Provide the [X, Y] coordinate of the cell's center where the given text is located.  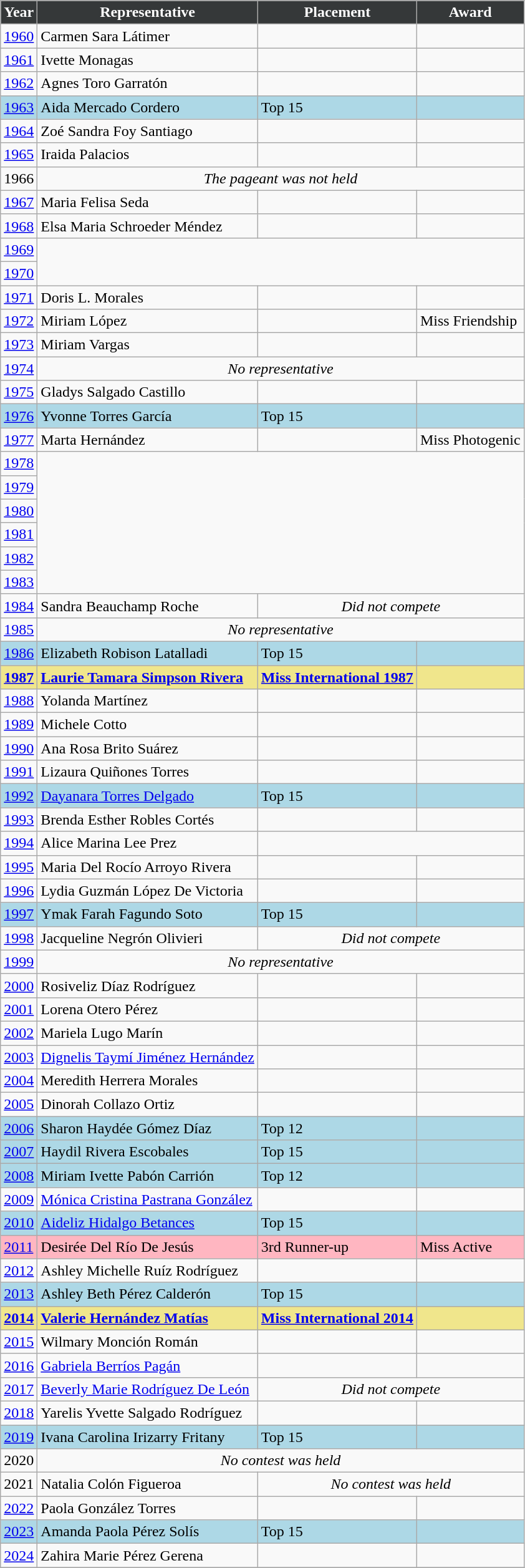
2021 [19, 1484]
2000 [19, 985]
1971 [19, 298]
1964 [19, 131]
Maria Del Rocío Arroyo Rivera [148, 867]
2012 [19, 1270]
The pageant was not held [281, 178]
1979 [19, 487]
1993 [19, 820]
1963 [19, 107]
Miss Active [470, 1247]
1987 [19, 677]
1990 [19, 748]
1980 [19, 511]
Miriam Vargas [148, 345]
1991 [19, 772]
1974 [19, 369]
1981 [19, 535]
Miss Photogenic [470, 440]
Gladys Salgado Castillo [148, 392]
1988 [19, 701]
Natalia Colón Figueroa [148, 1484]
Doris L. Morales [148, 298]
Beverly Marie Rodríguez De León [148, 1389]
Brenda Esther Robles Cortés [148, 820]
1983 [19, 582]
Miss Friendship [470, 321]
Rosiveliz Díaz Rodríguez [148, 985]
Marta Hernández [148, 440]
Aida Mercado Cordero [148, 107]
2014 [19, 1318]
Desirée Del Río De Jesús [148, 1247]
1960 [19, 36]
Paola González Torres [148, 1508]
1975 [19, 392]
1976 [19, 416]
1985 [19, 629]
Laurie Tamara Simpson Rivera [148, 677]
Haydil Rivera Escobales [148, 1152]
Meredith Herrera Morales [148, 1081]
Ymak Farah Fagundo Soto [148, 914]
2001 [19, 1009]
2017 [19, 1389]
2009 [19, 1199]
2005 [19, 1105]
1978 [19, 463]
Zoé Sandra Foy Santiago [148, 131]
1989 [19, 725]
Miss International 2014 [337, 1318]
1973 [19, 345]
Gabriela Berríos Pagán [148, 1365]
Wilmary Monción Román [148, 1342]
1965 [19, 155]
2008 [19, 1176]
Miriam López [148, 321]
1998 [19, 938]
2015 [19, 1342]
Representative [148, 12]
2006 [19, 1128]
1982 [19, 558]
Elizabeth Robison Latalladi [148, 653]
Award [470, 12]
Elsa Maria Schroeder Méndez [148, 226]
2016 [19, 1365]
Mariela Lugo Marín [148, 1033]
1984 [19, 606]
Maria Felisa Seda [148, 202]
Sharon Haydée Gómez Díaz [148, 1128]
1986 [19, 653]
Ivette Monagas [148, 60]
Lorena Otero Pérez [148, 1009]
2020 [19, 1461]
Yvonne Torres García [148, 416]
Mónica Cristina Pastrana González [148, 1199]
2003 [19, 1057]
1996 [19, 891]
2023 [19, 1532]
1977 [19, 440]
1992 [19, 796]
1970 [19, 273]
1994 [19, 843]
Alice Marina Lee Prez [148, 843]
3rd Runner-up [337, 1247]
2011 [19, 1247]
Carmen Sara Látimer [148, 36]
2010 [19, 1223]
Year [19, 12]
Yarelis Yvette Salgado Rodríguez [148, 1413]
1968 [19, 226]
Iraida Palacios [148, 155]
Miriam Ivette Pabón Carrión [148, 1176]
2007 [19, 1152]
Agnes Toro Garratón [148, 84]
2022 [19, 1508]
1995 [19, 867]
Sandra Beauchamp Roche [148, 606]
Ashley Beth Pérez Calderón [148, 1294]
1997 [19, 914]
Dignelis Taymí Jiménez Hernández [148, 1057]
Lydia Guzmán López De Victoria [148, 891]
2019 [19, 1436]
1962 [19, 84]
Ashley Michelle Ruíz Rodríguez [148, 1270]
Ana Rosa Brito Suárez [148, 748]
1972 [19, 321]
Aideliz Hidalgo Betances [148, 1223]
Amanda Paola Pérez Solís [148, 1532]
1999 [19, 962]
2002 [19, 1033]
Lizaura Quiñones Torres [148, 772]
Miss International 1987 [337, 677]
2024 [19, 1556]
Zahira Marie Pérez Gerena [148, 1556]
1967 [19, 202]
1969 [19, 249]
2013 [19, 1294]
2018 [19, 1413]
Valerie Hernández Matías [148, 1318]
1961 [19, 60]
Ivana Carolina Irizarry Fritany [148, 1436]
Dinorah Collazo Ortiz [148, 1105]
1966 [19, 178]
Yolanda Martínez [148, 701]
Dayanara Torres Delgado [148, 796]
Jacqueline Negrón Olivieri [148, 938]
Placement [337, 12]
2004 [19, 1081]
Michele Cotto [148, 725]
